Provide the (X, Y) coordinate of the cell's center where the given text is located.  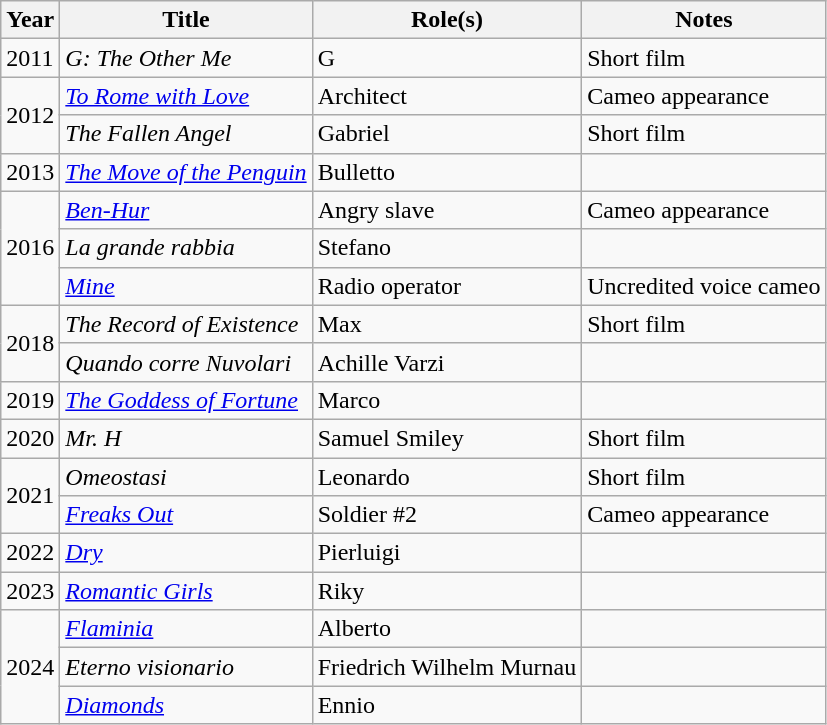
2018 (30, 343)
Quando corre Nuvolari (186, 362)
La grande rabbia (186, 248)
Riky (447, 591)
Flaminia (186, 629)
2023 (30, 591)
Omeostasi (186, 477)
Angry slave (447, 210)
2012 (30, 115)
Max (447, 324)
Mine (186, 286)
2021 (30, 496)
2024 (30, 667)
Soldier #2 (447, 515)
2022 (30, 553)
Pierluigi (447, 553)
Dry (186, 553)
To Rome with Love (186, 96)
The Fallen Angel (186, 134)
Uncredited voice cameo (704, 286)
2019 (30, 400)
Ben-Hur (186, 210)
G (447, 58)
Leonardo (447, 477)
Gabriel (447, 134)
Bulletto (447, 172)
2016 (30, 248)
Stefano (447, 248)
2020 (30, 438)
Ennio (447, 705)
Alberto (447, 629)
Role(s) (447, 20)
Freaks Out (186, 515)
Architect (447, 96)
Marco (447, 400)
Radio operator (447, 286)
2011 (30, 58)
The Record of Existence (186, 324)
Notes (704, 20)
Samuel Smiley (447, 438)
Friedrich Wilhelm Murnau (447, 667)
The Goddess of Fortune (186, 400)
The Move of the Penguin (186, 172)
Mr. H (186, 438)
Diamonds (186, 705)
G: The Other Me (186, 58)
Eterno visionario (186, 667)
Achille Varzi (447, 362)
Romantic Girls (186, 591)
Year (30, 20)
Title (186, 20)
2013 (30, 172)
